Return (x, y) of the center of cell containing provided text 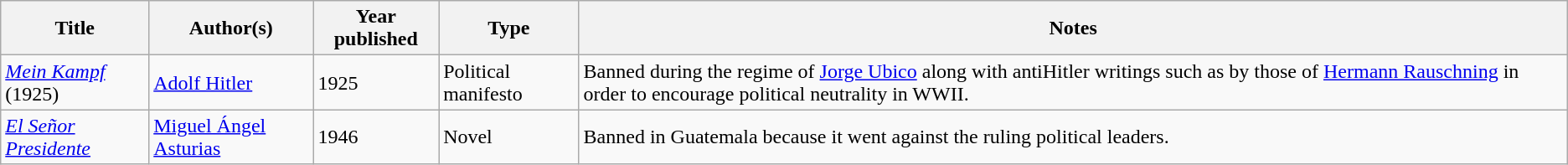
Miguel Ángel Asturias (231, 137)
Political manifesto (509, 82)
Banned in Guatemala because it went against the ruling political leaders. (1073, 137)
Type (509, 28)
Adolf Hitler (231, 82)
1946 (376, 137)
El Señor Presidente (75, 137)
Title (75, 28)
Mein Kampf (1925) (75, 82)
Novel (509, 137)
Year published (376, 28)
1925 (376, 82)
Author(s) (231, 28)
Notes (1073, 28)
